Locate the cell with the specified text and output its [X, Y] center coordinate. 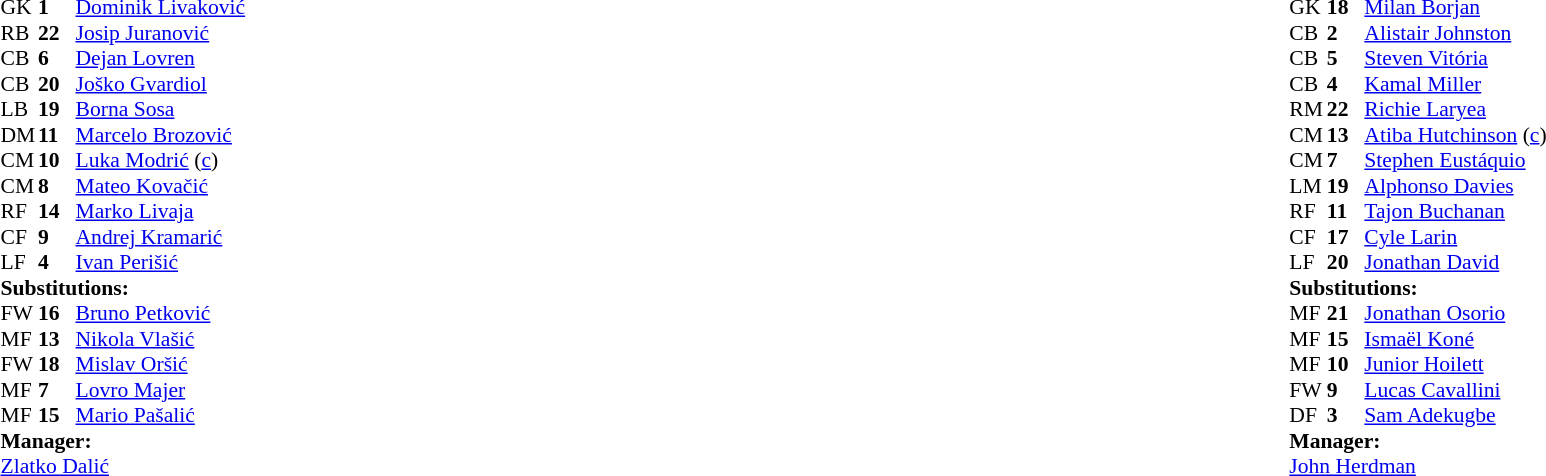
Nikola Vlašić [161, 339]
RB [19, 33]
Junior Hoilett [1455, 365]
Steven Vitória [1455, 59]
Kamal Miller [1455, 84]
DM [19, 135]
18 [57, 365]
Marcelo Brozović [161, 135]
Joško Gvardiol [161, 84]
Mateo Kovačić [161, 186]
Stephen Eustáquio [1455, 161]
2 [1346, 33]
16 [57, 313]
5 [1346, 59]
Jonathan David [1455, 263]
LM [1308, 186]
Marko Livaja [161, 211]
Ismaël Koné [1455, 339]
Lucas Cavallini [1455, 390]
Mislav Oršić [161, 365]
Jonathan Osorio [1455, 313]
6 [57, 59]
8 [57, 186]
Alistair Johnston [1455, 33]
Tajon Buchanan [1455, 211]
Atiba Hutchinson (c) [1455, 135]
Sam Adekugbe [1455, 415]
Josip Juranović [161, 33]
Alphonso Davies [1455, 186]
Borna Sosa [161, 109]
Mario Pašalić [161, 415]
Richie Laryea [1455, 109]
Luka Modrić (c) [161, 161]
17 [1346, 237]
Dejan Lovren [161, 59]
Lovro Majer [161, 390]
21 [1346, 313]
Cyle Larin [1455, 237]
Bruno Petković [161, 313]
Ivan Perišić [161, 263]
3 [1346, 415]
Andrej Kramarić [161, 237]
LB [19, 109]
RM [1308, 109]
DF [1308, 415]
14 [57, 211]
